Detect which cell encompasses the target text, then output its [X, Y] center coordinate. 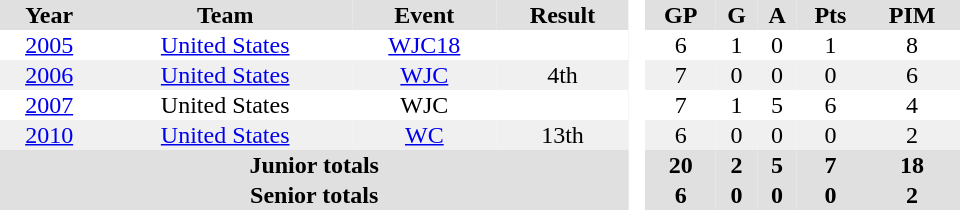
G [737, 15]
Year [49, 15]
2007 [49, 105]
2010 [49, 135]
8 [912, 45]
WC [424, 135]
2006 [49, 75]
Event [424, 15]
Senior totals [314, 195]
GP [681, 15]
PIM [912, 15]
4th [563, 75]
20 [681, 165]
Team [225, 15]
Pts [830, 15]
WJC18 [424, 45]
4 [912, 105]
Result [563, 15]
Junior totals [314, 165]
2005 [49, 45]
13th [563, 135]
A [778, 15]
18 [912, 165]
